Provide the (X, Y) coordinate of the cell's center where the given text is located.  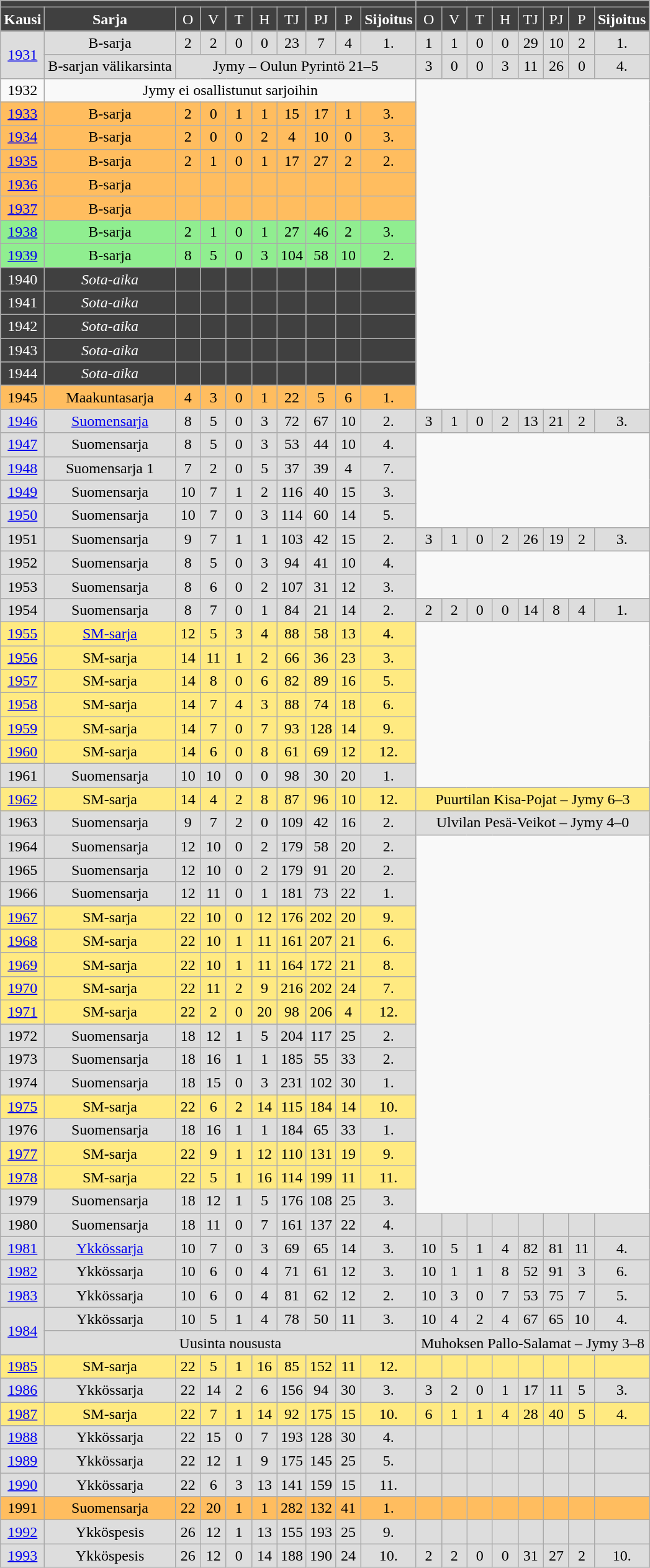
8. (389, 964)
1980 (22, 1225)
199 (320, 1177)
172 (320, 964)
Jymy – Oulun Pyrintö 21–5 (296, 66)
1956 (22, 658)
1938 (22, 232)
1989 (22, 1461)
1985 (22, 1366)
1960 (22, 752)
1936 (22, 184)
231 (292, 1083)
Ulvilan Pesä-Veikot – Jymy 4–0 (533, 823)
181 (292, 894)
1988 (22, 1438)
52 (530, 1272)
1973 (22, 1059)
96 (320, 799)
62 (320, 1295)
93 (292, 728)
132 (320, 1508)
Suomensarja 1 (110, 468)
1947 (22, 445)
155 (292, 1532)
1943 (22, 350)
1975 (22, 1107)
141 (292, 1485)
1971 (22, 1012)
207 (320, 941)
102 (320, 1083)
1965 (22, 870)
1993 (22, 1556)
1953 (22, 586)
1950 (22, 515)
1946 (22, 421)
204 (292, 1035)
164 (292, 964)
115 (292, 1107)
156 (292, 1390)
159 (320, 1485)
1959 (22, 728)
1931 (22, 55)
1945 (22, 397)
37 (292, 468)
117 (320, 1035)
50 (320, 1319)
71 (292, 1272)
66 (292, 658)
1976 (22, 1130)
190 (320, 1556)
145 (320, 1461)
1967 (22, 917)
1974 (22, 1083)
B-sarjan välikarsinta (110, 66)
55 (320, 1059)
1981 (22, 1248)
1970 (22, 988)
84 (292, 610)
185 (292, 1059)
1934 (22, 137)
1982 (22, 1272)
1954 (22, 610)
1932 (22, 90)
1933 (22, 114)
Uusinta noususta (230, 1343)
1977 (22, 1154)
1961 (22, 776)
1940 (22, 279)
1986 (22, 1390)
103 (292, 539)
46 (320, 232)
1964 (22, 846)
137 (320, 1225)
1949 (22, 492)
1935 (22, 161)
72 (292, 421)
44 (320, 445)
1942 (22, 327)
1979 (22, 1201)
1983 (22, 1295)
216 (292, 988)
1952 (22, 563)
107 (292, 586)
1966 (22, 894)
28 (530, 1414)
Muhoksen Pallo-Salamat – Jymy 3–8 (533, 1343)
1941 (22, 303)
1958 (22, 705)
1948 (22, 468)
78 (292, 1319)
1963 (22, 823)
1991 (22, 1508)
Maakuntasarja (110, 397)
1962 (22, 799)
60 (320, 515)
87 (292, 799)
75 (556, 1295)
1984 (22, 1331)
206 (320, 1012)
152 (320, 1366)
1972 (22, 1035)
1969 (22, 964)
110 (292, 1154)
1937 (22, 208)
Kausi (22, 19)
108 (320, 1201)
73 (320, 894)
85 (292, 1366)
74 (320, 705)
1992 (22, 1532)
1944 (22, 374)
109 (292, 823)
1978 (22, 1177)
282 (292, 1508)
1957 (22, 681)
29 (530, 43)
92 (292, 1414)
Sarja (110, 19)
Jymy ei osallistunut sarjoihin (230, 90)
Puurtilan Kisa-Pojat – Jymy 6–3 (533, 799)
36 (320, 658)
1968 (22, 941)
1987 (22, 1414)
1955 (22, 633)
1939 (22, 255)
89 (320, 681)
1990 (22, 1485)
104 (292, 255)
1951 (22, 539)
131 (320, 1154)
116 (292, 492)
188 (292, 1556)
39 (320, 468)
